From the cell containing the given text, extract its center point as [X, Y] coordinate. 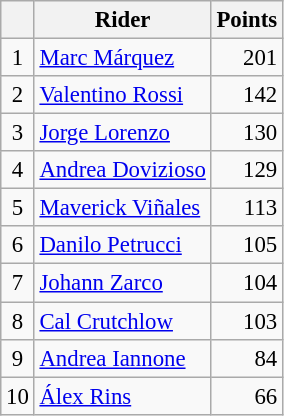
2 [18, 95]
Points [246, 20]
201 [246, 58]
Rider [122, 20]
84 [246, 358]
Jorge Lorenzo [122, 133]
Cal Crutchlow [122, 321]
8 [18, 321]
142 [246, 95]
4 [18, 170]
Andrea Dovizioso [122, 170]
3 [18, 133]
1 [18, 58]
103 [246, 321]
Maverick Viñales [122, 208]
129 [246, 170]
105 [246, 245]
104 [246, 283]
Johann Zarco [122, 283]
113 [246, 208]
66 [246, 396]
9 [18, 358]
5 [18, 208]
Andrea Iannone [122, 358]
7 [18, 283]
Álex Rins [122, 396]
Marc Márquez [122, 58]
6 [18, 245]
Danilo Petrucci [122, 245]
130 [246, 133]
Valentino Rossi [122, 95]
10 [18, 396]
